Capture the cell that displays the provided text and extract its [X, Y] central coordinate. 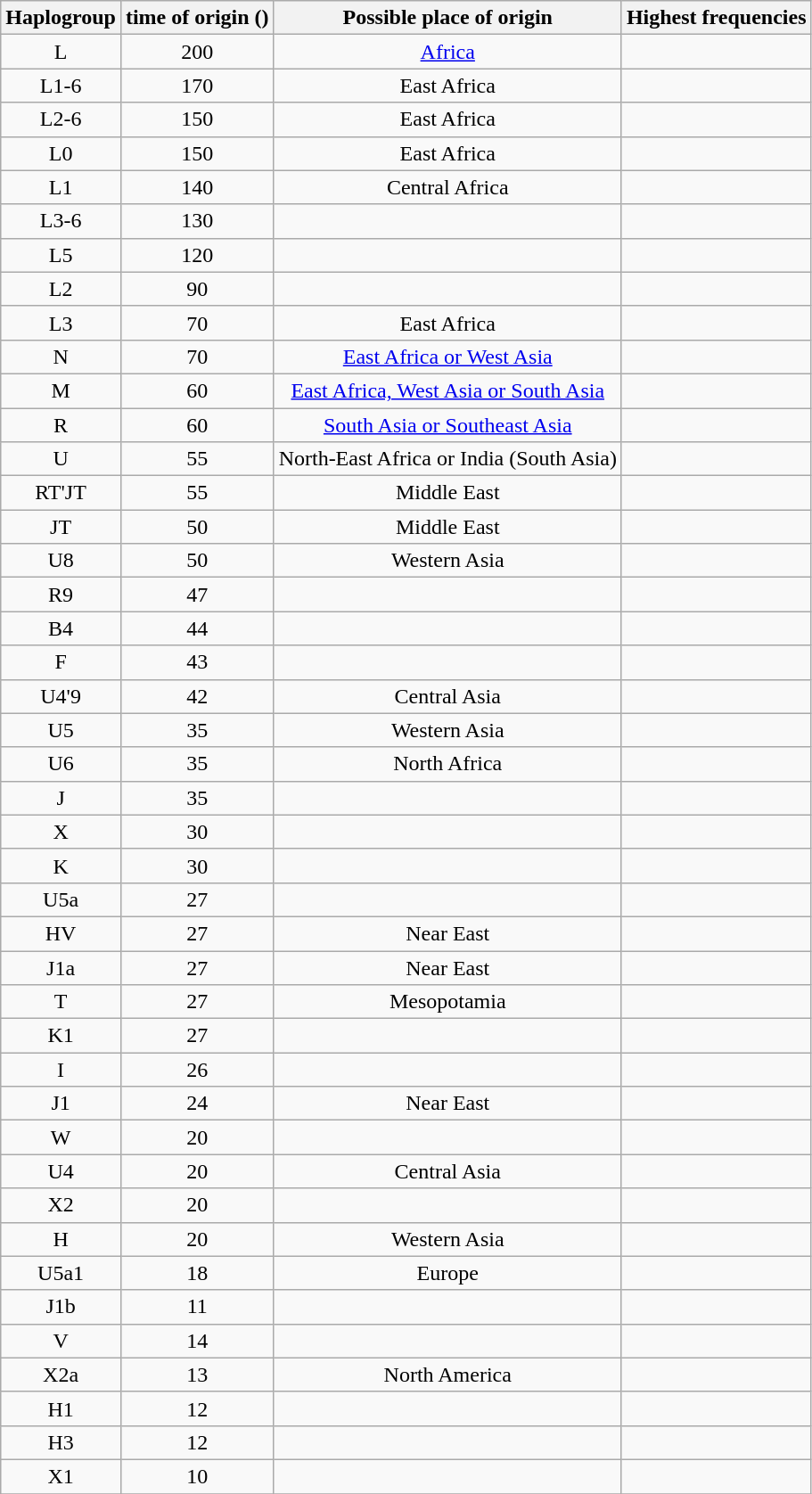
J1b [61, 1307]
time of origin () [197, 18]
U4 [61, 1171]
44 [197, 628]
18 [197, 1273]
Africa [447, 52]
L3-6 [61, 221]
U5 [61, 730]
L3 [61, 323]
East Africa, West Asia or South Asia [447, 390]
South Asia or Southeast Asia [447, 425]
42 [197, 696]
H1 [61, 1408]
10 [197, 1476]
11 [197, 1307]
K [61, 866]
T [61, 1002]
L1-6 [61, 86]
L [61, 52]
J [61, 798]
13 [197, 1375]
U5a [61, 899]
Haplogroup [61, 18]
43 [197, 662]
H [61, 1239]
J1a [61, 967]
Possible place of origin [447, 18]
U4'9 [61, 696]
JT [61, 527]
X1 [61, 1476]
V [61, 1341]
200 [197, 52]
X2 [61, 1205]
M [61, 390]
170 [197, 86]
130 [197, 221]
J1 [61, 1104]
K1 [61, 1036]
L0 [61, 153]
47 [197, 595]
90 [197, 289]
120 [197, 255]
North-East Africa or India (South Asia) [447, 459]
L1 [61, 187]
H3 [61, 1442]
X2a [61, 1375]
U8 [61, 561]
RT'JT [61, 493]
W [61, 1137]
R9 [61, 595]
F [61, 662]
North America [447, 1375]
N [61, 357]
26 [197, 1070]
14 [197, 1341]
X [61, 832]
I [61, 1070]
Europe [447, 1273]
Highest frequencies [717, 18]
U5a1 [61, 1273]
Central Africa [447, 187]
R [61, 425]
U6 [61, 764]
North Africa [447, 764]
L2 [61, 289]
U [61, 459]
L5 [61, 255]
24 [197, 1104]
L2-6 [61, 119]
Mesopotamia [447, 1002]
140 [197, 187]
B4 [61, 628]
HV [61, 933]
East Africa or West Asia [447, 357]
